Return [x, y] of the center of cell containing provided text 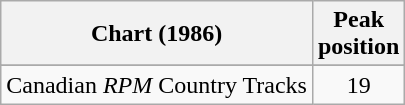
Chart (1986) [157, 34]
Peakposition [358, 34]
Canadian RPM Country Tracks [157, 85]
19 [358, 85]
